Return (x, y) of the center of cell containing provided text 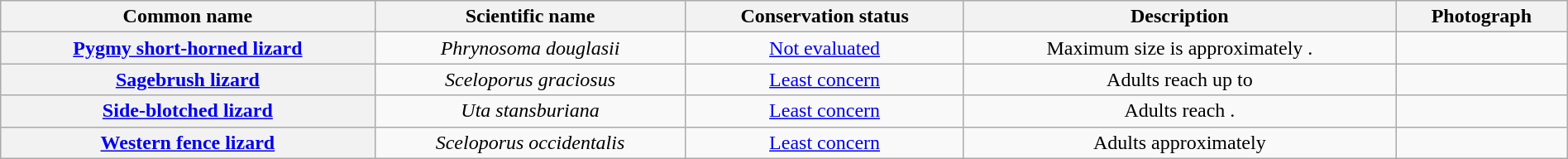
Scientific name (530, 17)
Sagebrush lizard (188, 79)
Not evaluated (825, 48)
Maximum size is approximately . (1179, 48)
Description (1179, 17)
Conservation status (825, 17)
Side-blotched lizard (188, 111)
Western fence lizard (188, 142)
Pygmy short-horned lizard (188, 48)
Sceloporus graciosus (530, 79)
Uta stansburiana (530, 111)
Common name (188, 17)
Sceloporus occidentalis (530, 142)
Photograph (1482, 17)
Adults approximately (1179, 142)
Adults reach . (1179, 111)
Adults reach up to (1179, 79)
Phrynosoma douglasii (530, 48)
